Return [x, y] of the center of cell containing provided text 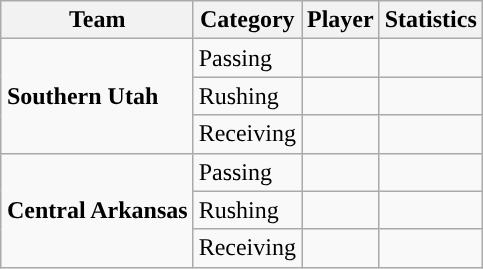
Player [341, 20]
Central Arkansas [97, 210]
Statistics [430, 20]
Team [97, 20]
Category [247, 20]
Southern Utah [97, 96]
